From the cell containing the given text, extract its center point as (x, y) coordinate. 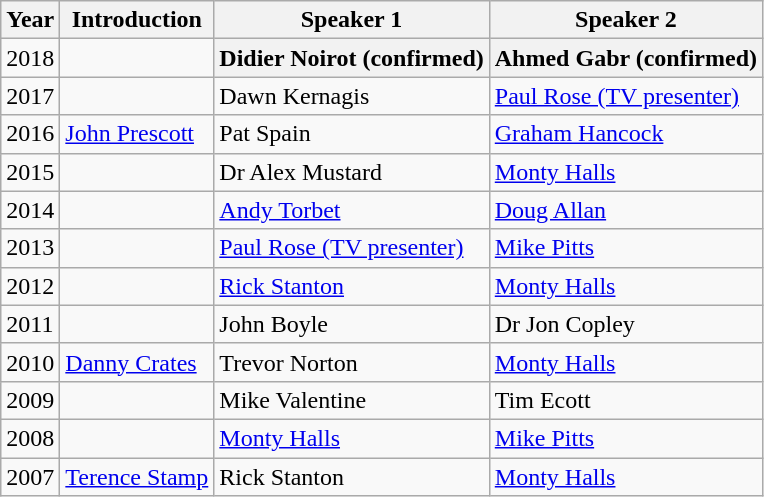
Graham Hancock (626, 134)
2012 (30, 286)
2017 (30, 96)
2007 (30, 477)
Doug Allan (626, 210)
2018 (30, 58)
Didier Noirot (confirmed) (352, 58)
2014 (30, 210)
Andy Torbet (352, 210)
Dr Alex Mustard (352, 172)
2008 (30, 438)
John Boyle (352, 324)
Dr Jon Copley (626, 324)
Speaker 1 (352, 20)
2011 (30, 324)
Tim Ecott (626, 400)
Ahmed Gabr (confirmed) (626, 58)
Pat Spain (352, 134)
John Prescott (137, 134)
Terence Stamp (137, 477)
2015 (30, 172)
2013 (30, 248)
2010 (30, 362)
Mike Valentine (352, 400)
2009 (30, 400)
Dawn Kernagis (352, 96)
2016 (30, 134)
Trevor Norton (352, 362)
Speaker 2 (626, 20)
Danny Crates (137, 362)
Introduction (137, 20)
Year (30, 20)
